Provide the (x, y) coordinate of the cell's center where the given text is located.  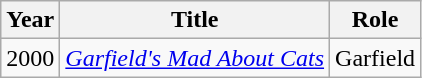
Garfield (376, 58)
Role (376, 20)
Year (30, 20)
Title (195, 20)
Garfield's Mad About Cats (195, 58)
2000 (30, 58)
